Return the (x, y) coordinate for the center point of the cell that contains the specified text.  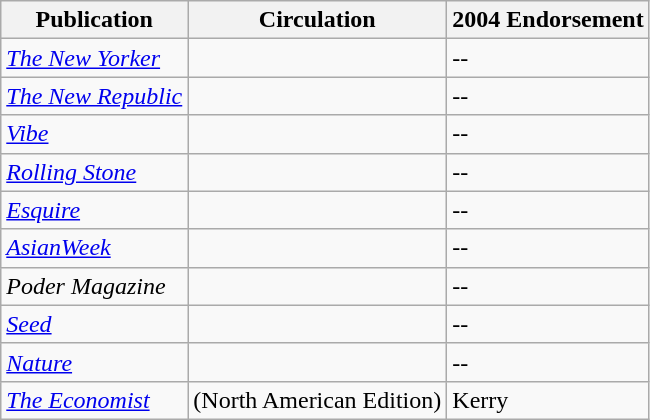
(North American Edition) (318, 400)
Esquire (94, 210)
2004 Endorsement (548, 20)
Vibe (94, 134)
AsianWeek (94, 248)
Rolling Stone (94, 172)
Nature (94, 362)
Publication (94, 20)
The New Yorker (94, 58)
Kerry (548, 400)
Seed (94, 324)
The New Republic (94, 96)
Circulation (318, 20)
The Economist (94, 400)
Poder Magazine (94, 286)
